Find where the given text appears and provide that cell's center as [X, Y] coordinate. 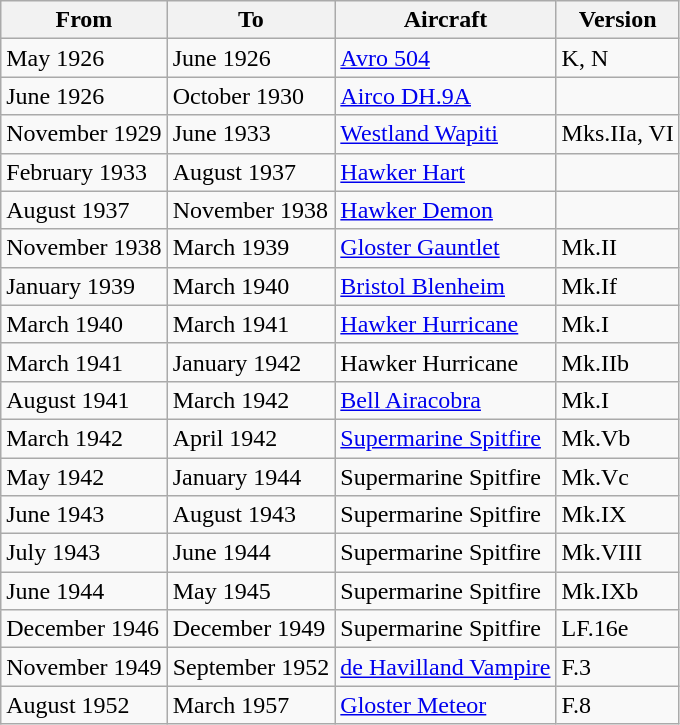
June 1943 [84, 515]
LF.16e [618, 629]
February 1933 [84, 172]
August 1941 [84, 400]
Airco DH.9A [446, 96]
F.3 [618, 667]
November 1929 [84, 134]
Avro 504 [446, 58]
Mk.VIII [618, 553]
March 1939 [251, 248]
August 1943 [251, 515]
Mk.IIb [618, 362]
May 1942 [84, 477]
F.8 [618, 705]
November 1949 [84, 667]
March 1957 [251, 705]
April 1942 [251, 438]
Hawker Hart [446, 172]
Bell Airacobra [446, 400]
Bristol Blenheim [446, 286]
To [251, 20]
Mk.Vc [618, 477]
Mk.Vb [618, 438]
K, N [618, 58]
May 1945 [251, 591]
October 1930 [251, 96]
January 1944 [251, 477]
December 1946 [84, 629]
June 1933 [251, 134]
January 1939 [84, 286]
Gloster Gauntlet [446, 248]
January 1942 [251, 362]
Mk.II [618, 248]
Aircraft [446, 20]
Gloster Meteor [446, 705]
September 1952 [251, 667]
Mk.IXb [618, 591]
Mk.If [618, 286]
Mk.IX [618, 515]
July 1943 [84, 553]
Westland Wapiti [446, 134]
Hawker Demon [446, 210]
August 1952 [84, 705]
de Havilland Vampire [446, 667]
Version [618, 20]
May 1926 [84, 58]
Mks.IIa, VI [618, 134]
From [84, 20]
December 1949 [251, 629]
